Return the (x, y) coordinate for the center point of the cell that contains the specified text.  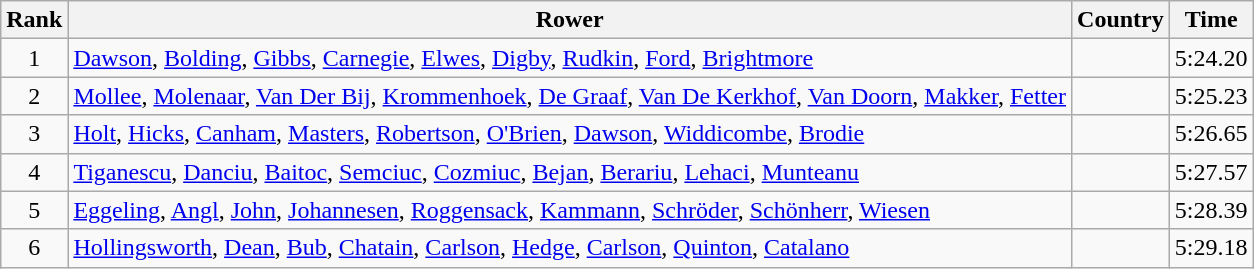
Hollingsworth, Dean, Bub, Chatain, Carlson, Hedge, Carlson, Quinton, Catalano (570, 248)
4 (34, 172)
3 (34, 134)
Mollee, Molenaar, Van Der Bij, Krommenhoek, De Graaf, Van De Kerkhof, Van Doorn, Makker, Fetter (570, 96)
1 (34, 58)
2 (34, 96)
5 (34, 210)
5:26.65 (1211, 134)
Rower (570, 20)
5:25.23 (1211, 96)
Rank (34, 20)
Tiganescu, Danciu, Baitoc, Semciuc, Cozmiuc, Bejan, Berariu, Lehaci, Munteanu (570, 172)
Time (1211, 20)
Dawson, Bolding, Gibbs, Carnegie, Elwes, Digby, Rudkin, Ford, Brightmore (570, 58)
6 (34, 248)
Eggeling, Angl, John, Johannesen, Roggensack, Kammann, Schröder, Schönherr, Wiesen (570, 210)
5:27.57 (1211, 172)
5:29.18 (1211, 248)
5:24.20 (1211, 58)
Holt, Hicks, Canham, Masters, Robertson, O'Brien, Dawson, Widdicombe, Brodie (570, 134)
Country (1121, 20)
5:28.39 (1211, 210)
